Provide the (x, y) coordinate of the cell's center where the given text is located.  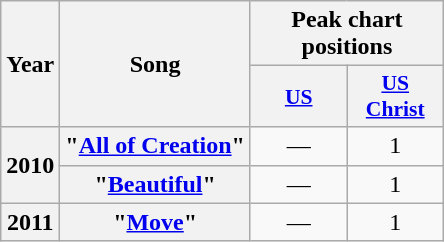
Song (156, 64)
Year (30, 64)
"Beautiful" (156, 184)
Peak chart positions (346, 34)
"All of Creation" (156, 146)
2011 (30, 222)
"Move" (156, 222)
2010 (30, 165)
US (298, 96)
US Christ (396, 96)
